Determine the (x, y) coordinate at the center of the cell enclosing the given text.  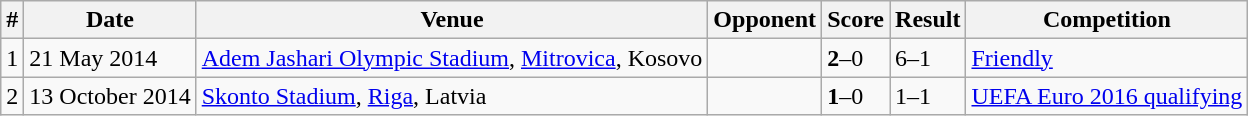
21 May 2014 (110, 58)
1–0 (856, 96)
Skonto Stadium, Riga, Latvia (452, 96)
1–1 (928, 96)
1 (12, 58)
Date (110, 20)
UEFA Euro 2016 qualifying (1107, 96)
Opponent (765, 20)
2 (12, 96)
13 October 2014 (110, 96)
6–1 (928, 58)
2–0 (856, 58)
Competition (1107, 20)
Venue (452, 20)
Result (928, 20)
Friendly (1107, 58)
Score (856, 20)
# (12, 20)
Adem Jashari Olympic Stadium, Mitrovica, Kosovo (452, 58)
